Detect which cell encompasses the target text, then output its (X, Y) center coordinate. 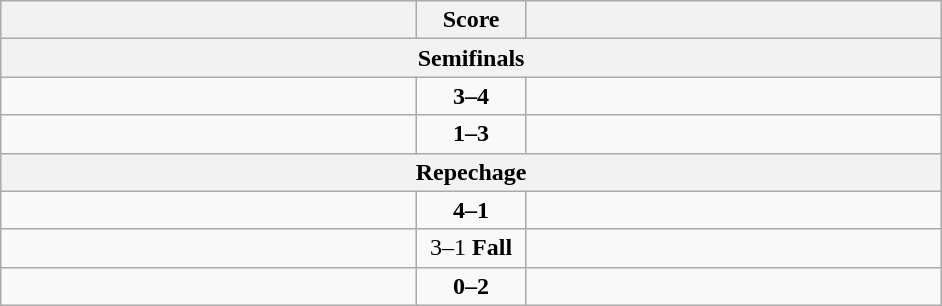
Semifinals (472, 58)
1–3 (472, 134)
4–1 (472, 210)
3–1 Fall (472, 248)
3–4 (472, 96)
0–2 (472, 286)
Score (472, 20)
Repechage (472, 172)
